Determine the (X, Y) coordinate at the center of the cell enclosing the given text.  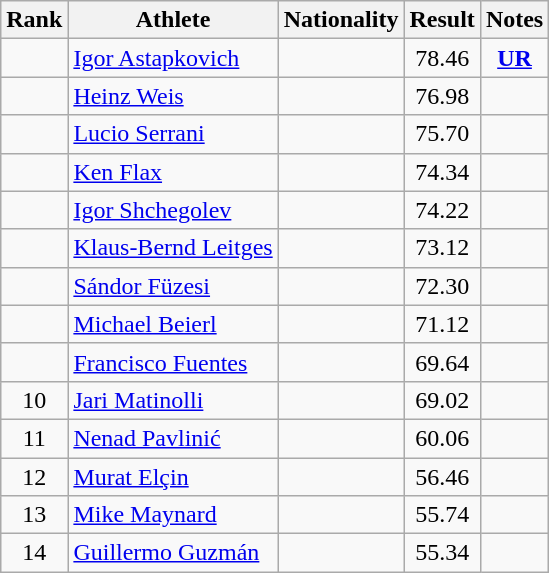
Sándor Füzesi (173, 286)
69.64 (442, 362)
Guillermo Guzmán (173, 553)
Francisco Fuentes (173, 362)
Rank (34, 20)
78.46 (442, 58)
14 (34, 553)
11 (34, 438)
69.02 (442, 400)
Lucio Serrani (173, 134)
75.70 (442, 134)
UR (514, 58)
56.46 (442, 477)
Heinz Weis (173, 96)
72.30 (442, 286)
Mike Maynard (173, 515)
12 (34, 477)
Ken Flax (173, 172)
Jari Matinolli (173, 400)
Nenad Pavlinić (173, 438)
Athlete (173, 20)
13 (34, 515)
10 (34, 400)
Igor Shchegolev (173, 210)
Michael Beierl (173, 324)
74.34 (442, 172)
Igor Astapkovich (173, 58)
73.12 (442, 248)
55.74 (442, 515)
60.06 (442, 438)
74.22 (442, 210)
Klaus-Bernd Leitges (173, 248)
Result (442, 20)
Murat Elçin (173, 477)
Nationality (341, 20)
55.34 (442, 553)
76.98 (442, 96)
Notes (514, 20)
71.12 (442, 324)
